Determine the [X, Y] coordinate at the center of the cell enclosing the given text.  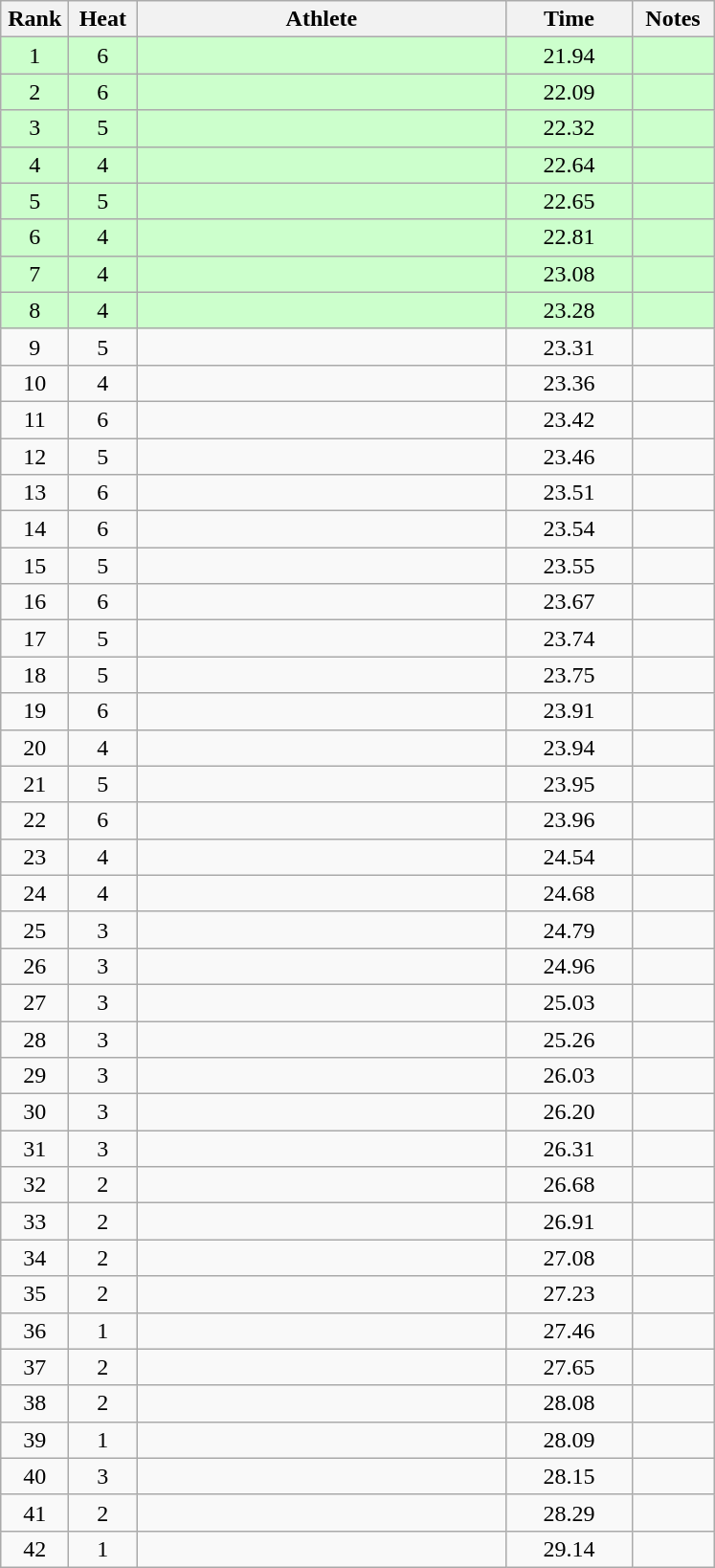
23.55 [569, 566]
26.20 [569, 1112]
9 [34, 347]
26.03 [569, 1076]
22.65 [569, 201]
23.95 [569, 784]
22.09 [569, 92]
41 [34, 1512]
27.46 [569, 1331]
16 [34, 602]
13 [34, 493]
29 [34, 1076]
31 [34, 1149]
Athlete [322, 19]
26 [34, 966]
22.81 [569, 237]
20 [34, 748]
25.26 [569, 1039]
18 [34, 675]
23.42 [569, 419]
24.96 [569, 966]
24 [34, 893]
28.29 [569, 1512]
Notes [673, 19]
23.46 [569, 457]
23.31 [569, 347]
23.94 [569, 748]
21 [34, 784]
40 [34, 1476]
33 [34, 1221]
23.54 [569, 529]
27.08 [569, 1258]
35 [34, 1294]
12 [34, 457]
23.67 [569, 602]
23.28 [569, 310]
15 [34, 566]
Heat [103, 19]
23.51 [569, 493]
26.91 [569, 1221]
24.54 [569, 857]
25 [34, 930]
30 [34, 1112]
11 [34, 419]
39 [34, 1440]
28.15 [569, 1476]
37 [34, 1367]
19 [34, 711]
34 [34, 1258]
24.68 [569, 893]
32 [34, 1185]
27.65 [569, 1367]
23.75 [569, 675]
Rank [34, 19]
23.08 [569, 274]
23.91 [569, 711]
Time [569, 19]
22 [34, 820]
22.32 [569, 128]
28.09 [569, 1440]
23.74 [569, 638]
26.68 [569, 1185]
28.08 [569, 1403]
17 [34, 638]
21.94 [569, 56]
10 [34, 383]
25.03 [569, 1002]
23 [34, 857]
8 [34, 310]
14 [34, 529]
42 [34, 1549]
29.14 [569, 1549]
38 [34, 1403]
23.96 [569, 820]
23.36 [569, 383]
24.79 [569, 930]
27 [34, 1002]
28 [34, 1039]
22.64 [569, 165]
36 [34, 1331]
27.23 [569, 1294]
26.31 [569, 1149]
7 [34, 274]
